Locate the cell with the specified text and output its [x, y] center coordinate. 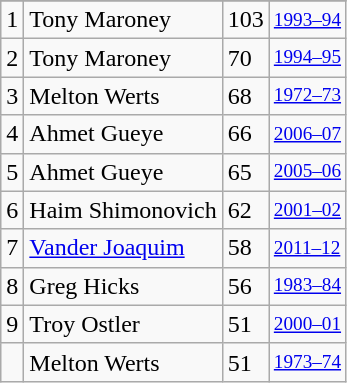
1993–94 [307, 20]
Haim Shimonovich [123, 210]
2 [12, 58]
103 [246, 20]
66 [246, 134]
6 [12, 210]
70 [246, 58]
62 [246, 210]
5 [12, 172]
1994–95 [307, 58]
2006–07 [307, 134]
7 [12, 248]
3 [12, 96]
2000–01 [307, 324]
1983–84 [307, 286]
Vander Joaquim [123, 248]
8 [12, 286]
58 [246, 248]
Troy Ostler [123, 324]
65 [246, 172]
1 [12, 20]
9 [12, 324]
2001–02 [307, 210]
1973–74 [307, 362]
68 [246, 96]
Greg Hicks [123, 286]
1972–73 [307, 96]
56 [246, 286]
4 [12, 134]
2005–06 [307, 172]
2011–12 [307, 248]
